Scan for the cell matching the given text and deliver its (X, Y) coordinate at center. 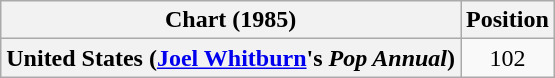
102 (508, 58)
United States (Joel Whitburn's Pop Annual) (231, 58)
Chart (1985) (231, 20)
Position (508, 20)
